Scan for the cell matching the given text and deliver its [x, y] coordinate at center. 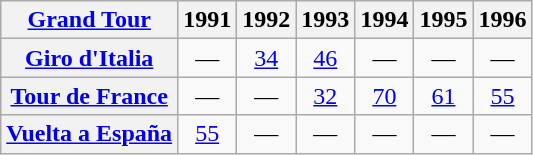
1993 [326, 20]
Grand Tour [90, 20]
1996 [502, 20]
Vuelta a España [90, 134]
70 [384, 96]
1995 [444, 20]
1994 [384, 20]
61 [444, 96]
34 [266, 58]
32 [326, 96]
1991 [208, 20]
Giro d'Italia [90, 58]
Tour de France [90, 96]
46 [326, 58]
1992 [266, 20]
